Pinpoint the cell where the given text exists, returning its (X, Y) midpoint coordinate. 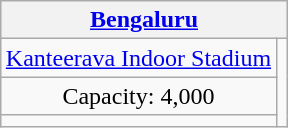
Bengaluru (144, 20)
Capacity: 4,000 (138, 96)
Kanteerava Indoor Stadium (138, 58)
